Determine the [X, Y] coordinate at the center of the cell enclosing the given text.  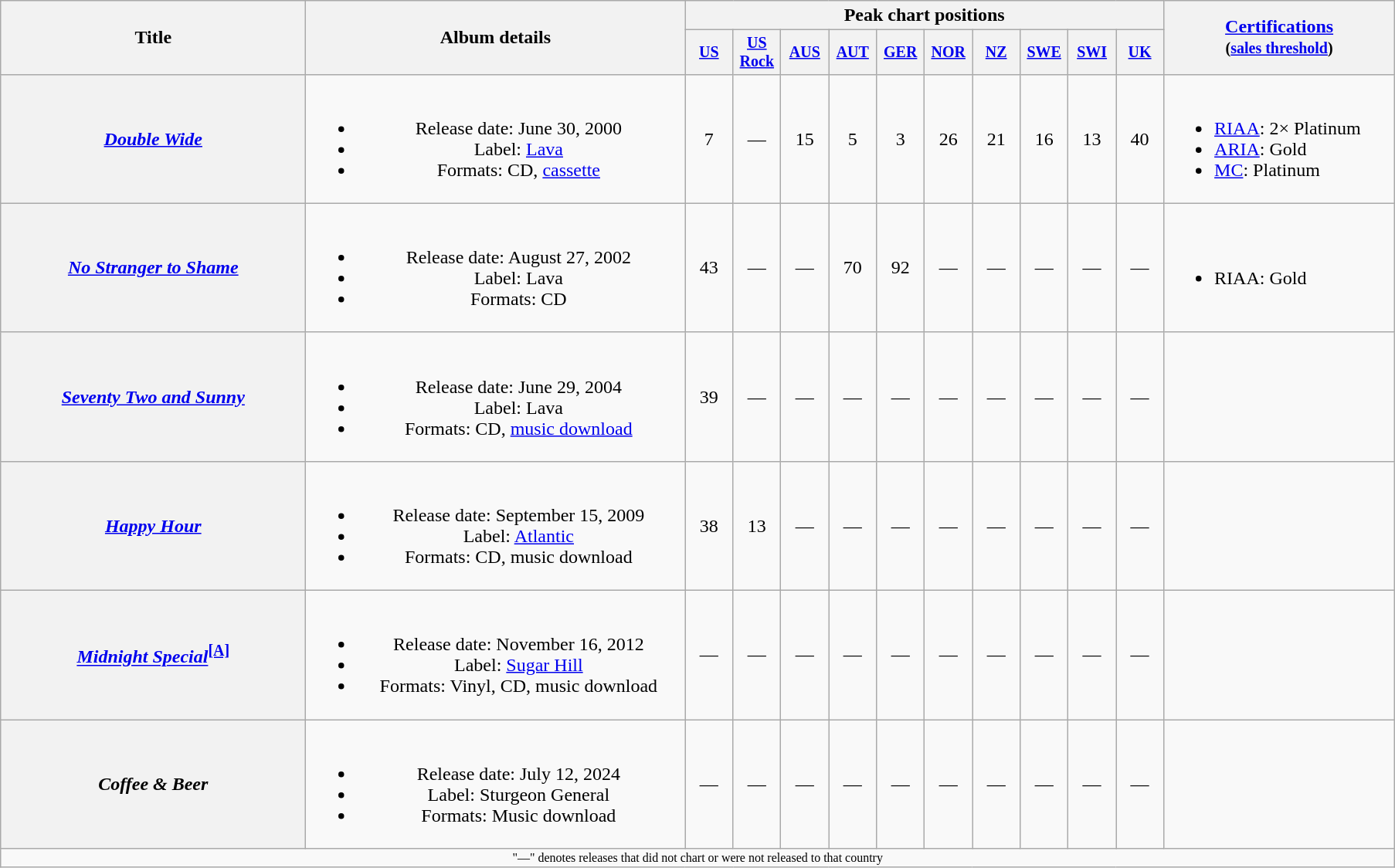
16 [1044, 139]
AUT [853, 53]
7 [709, 139]
SWE [1044, 53]
Release date: July 12, 2024Label: Sturgeon GeneralFormats: Music download [496, 785]
Coffee & Beer [153, 785]
No Stranger to Shame [153, 267]
39 [709, 397]
UK [1140, 53]
NZ [996, 53]
Certifications(sales threshold) [1279, 38]
RIAA: Gold [1279, 267]
US [709, 53]
5 [853, 139]
Seventy Two and Sunny [153, 397]
Release date: August 27, 2002Label: LavaFormats: CD [496, 267]
US Rock [757, 53]
AUS [805, 53]
15 [805, 139]
Happy Hour [153, 525]
NOR [949, 53]
92 [901, 267]
Midnight Special[A] [153, 655]
Peak chart positions [925, 15]
38 [709, 525]
Release date: June 29, 2004Label: LavaFormats: CD, music download [496, 397]
Release date: November 16, 2012Label: Sugar HillFormats: Vinyl, CD, music download [496, 655]
GER [901, 53]
21 [996, 139]
RIAA: 2× PlatinumARIA: GoldMC: Platinum [1279, 139]
26 [949, 139]
"—" denotes releases that did not chart or were not released to that country [698, 858]
3 [901, 139]
Title [153, 38]
70 [853, 267]
Release date: September 15, 2009Label: AtlanticFormats: CD, music download [496, 525]
SWI [1092, 53]
Double Wide [153, 139]
40 [1140, 139]
Album details [496, 38]
43 [709, 267]
Release date: June 30, 2000Label: LavaFormats: CD, cassette [496, 139]
